From the cell containing the given text, extract its center point as [x, y] coordinate. 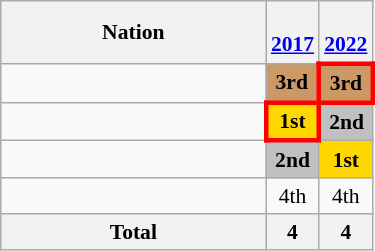
2022 [346, 32]
Total [134, 232]
2017 [292, 32]
Nation [134, 32]
